Find where the given text appears and provide that cell's center as [X, Y] coordinate. 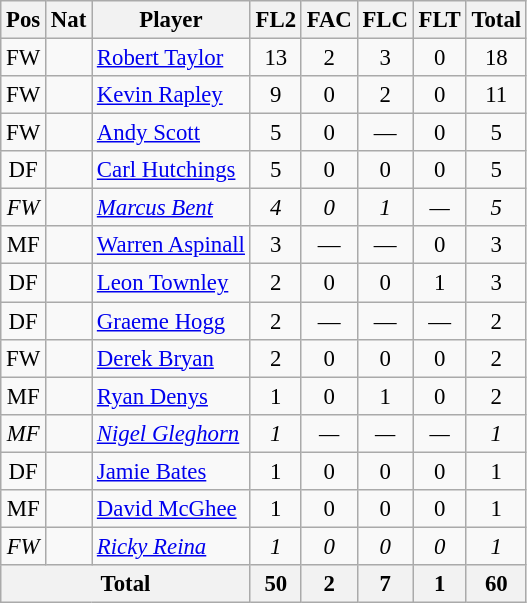
Warren Aspinall [172, 245]
7 [385, 584]
18 [496, 58]
11 [496, 95]
FAC [329, 20]
Graeme Hogg [172, 321]
FLT [440, 20]
Andy Scott [172, 133]
Robert Taylor [172, 58]
Marcus Bent [172, 208]
9 [276, 95]
Player [172, 20]
Pos [24, 20]
Leon Townley [172, 283]
Jamie Bates [172, 471]
13 [276, 58]
4 [276, 208]
Derek Bryan [172, 358]
Ricky Reina [172, 546]
FLC [385, 20]
Nigel Gleghorn [172, 433]
60 [496, 584]
David McGhee [172, 509]
Carl Hutchings [172, 170]
Ryan Denys [172, 396]
FL2 [276, 20]
Nat [69, 20]
Kevin Rapley [172, 95]
50 [276, 584]
